Return [x, y] of the center of cell containing provided text 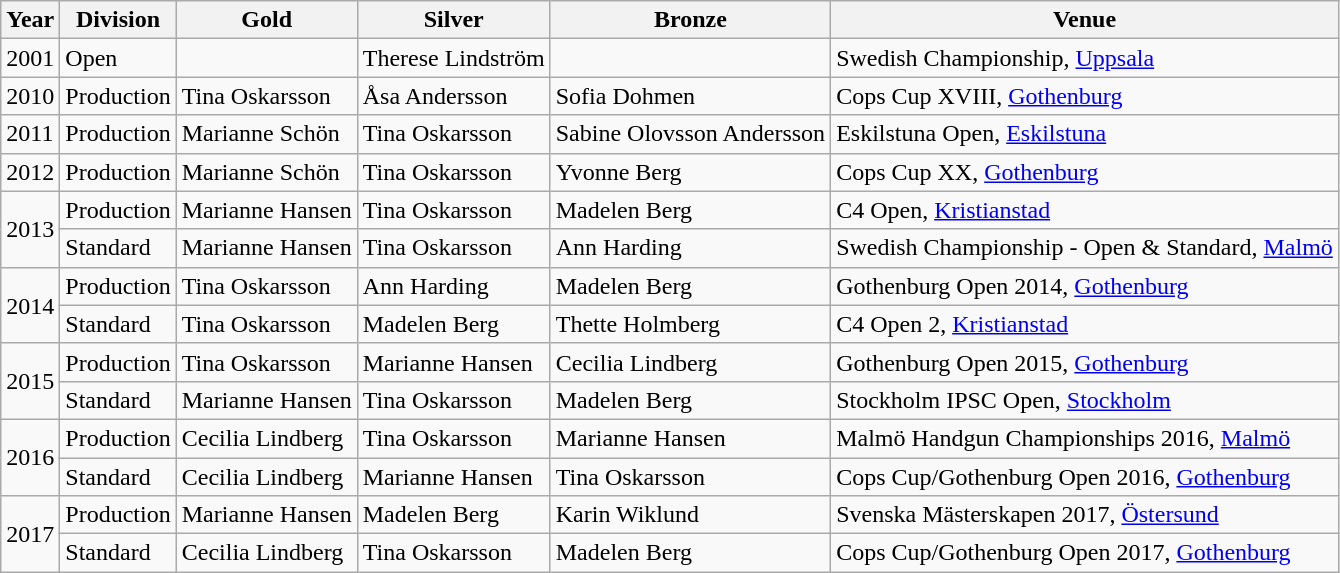
Thette Holmberg [690, 324]
Svenska Mästerskapen 2017, Östersund [1085, 515]
Eskilstuna Open, Eskilstuna [1085, 134]
Malmö Handgun Championships 2016, Malmö [1085, 438]
Cops Cup/Gothenburg Open 2016, Gothenburg [1085, 477]
Yvonne Berg [690, 172]
Gothenburg Open 2015, Gothenburg [1085, 362]
2012 [30, 172]
2014 [30, 305]
Cops Cup XVIII, Gothenburg [1085, 96]
Division [118, 20]
Open [118, 58]
Swedish Championship, Uppsala [1085, 58]
Cops Cup XX, Gothenburg [1085, 172]
Silver [454, 20]
2001 [30, 58]
2011 [30, 134]
Sofia Dohmen [690, 96]
Gold [266, 20]
Gothenburg Open 2014, Gothenburg [1085, 286]
Swedish Championship - Open & Standard, Malmö [1085, 248]
2010 [30, 96]
2017 [30, 534]
C4 Open 2, Kristianstad [1085, 324]
2015 [30, 381]
2016 [30, 457]
Venue [1085, 20]
Bronze [690, 20]
Therese Lindström [454, 58]
Cops Cup/Gothenburg Open 2017, Gothenburg [1085, 553]
Stockholm IPSC Open, Stockholm [1085, 400]
Sabine Olovsson Andersson [690, 134]
2013 [30, 229]
C4 Open, Kristianstad [1085, 210]
Karin Wiklund [690, 515]
Åsa Andersson [454, 96]
Year [30, 20]
